Extract the [X, Y] coordinate from the center of the cell holding the provided text.  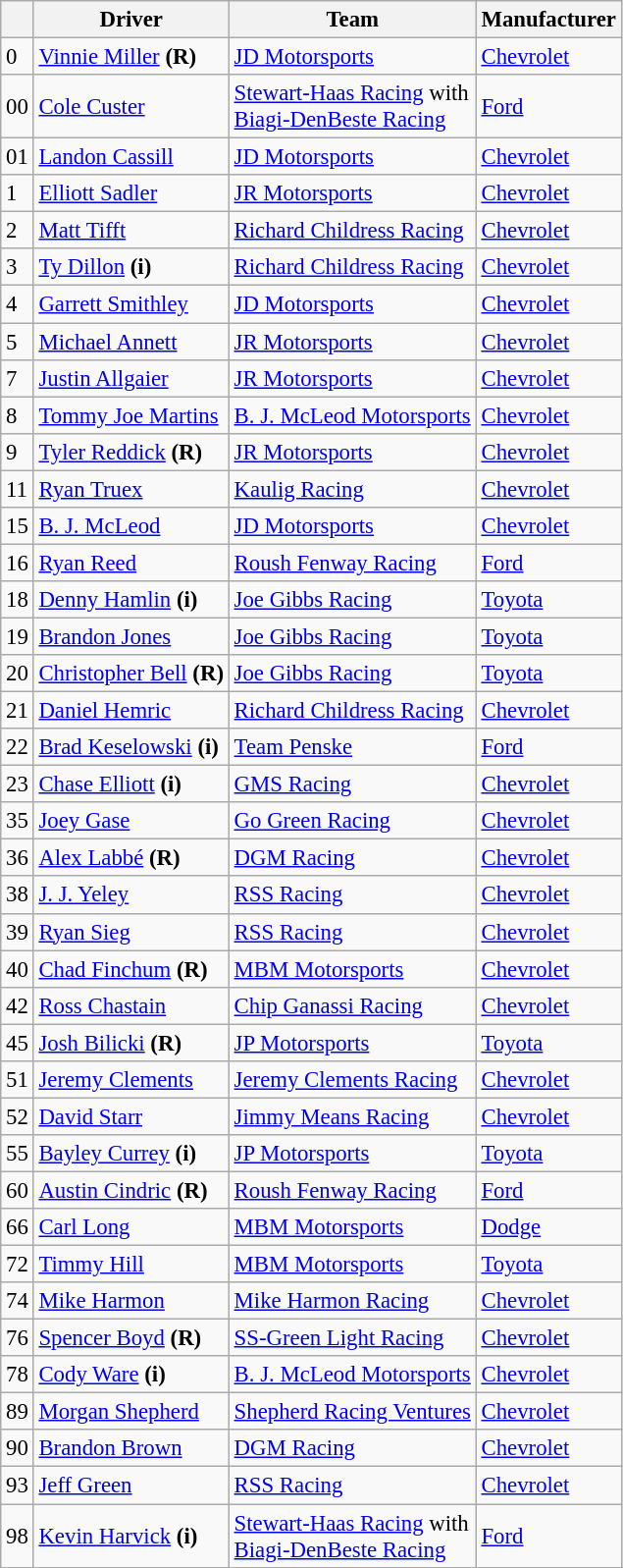
Jimmy Means Racing [352, 1116]
Brandon Jones [131, 636]
60 [18, 1190]
00 [18, 106]
Kaulig Racing [352, 489]
Mike Harmon Racing [352, 1301]
15 [18, 526]
35 [18, 821]
11 [18, 489]
Tommy Joe Martins [131, 415]
98 [18, 1536]
55 [18, 1154]
Ryan Truex [131, 489]
GMS Racing [352, 784]
20 [18, 674]
39 [18, 932]
18 [18, 600]
74 [18, 1301]
16 [18, 563]
Morgan Shepherd [131, 1412]
19 [18, 636]
9 [18, 452]
8 [18, 415]
Timmy Hill [131, 1265]
Brandon Brown [131, 1448]
Jeremy Clements Racing [352, 1080]
Austin Cindric (R) [131, 1190]
51 [18, 1080]
J. J. Yeley [131, 895]
Elliott Sadler [131, 193]
Matt Tifft [131, 231]
Landon Cassill [131, 157]
76 [18, 1338]
Denny Hamlin (i) [131, 600]
2 [18, 231]
Go Green Racing [352, 821]
Dodge [548, 1227]
42 [18, 1005]
Daniel Hemric [131, 711]
89 [18, 1412]
Manufacturer [548, 20]
Team [352, 20]
Ty Dillon (i) [131, 268]
0 [18, 57]
Ryan Sieg [131, 932]
21 [18, 711]
Ross Chastain [131, 1005]
Vinnie Miller (R) [131, 57]
SS-Green Light Racing [352, 1338]
4 [18, 304]
Justin Allgaier [131, 378]
Ryan Reed [131, 563]
90 [18, 1448]
38 [18, 895]
Chad Finchum (R) [131, 969]
1 [18, 193]
Kevin Harvick (i) [131, 1536]
Christopher Bell (R) [131, 674]
Team Penske [352, 747]
B. J. McLeod [131, 526]
Michael Annett [131, 342]
52 [18, 1116]
Josh Bilicki (R) [131, 1043]
45 [18, 1043]
Alex Labbé (R) [131, 858]
Driver [131, 20]
3 [18, 268]
David Starr [131, 1116]
7 [18, 378]
36 [18, 858]
66 [18, 1227]
Cole Custer [131, 106]
22 [18, 747]
Jeremy Clements [131, 1080]
Shepherd Racing Ventures [352, 1412]
Joey Gase [131, 821]
78 [18, 1375]
Chase Elliott (i) [131, 784]
Garrett Smithley [131, 304]
Bayley Currey (i) [131, 1154]
93 [18, 1486]
Chip Ganassi Racing [352, 1005]
Mike Harmon [131, 1301]
23 [18, 784]
40 [18, 969]
Jeff Green [131, 1486]
Spencer Boyd (R) [131, 1338]
72 [18, 1265]
Tyler Reddick (R) [131, 452]
Carl Long [131, 1227]
Cody Ware (i) [131, 1375]
01 [18, 157]
5 [18, 342]
Brad Keselowski (i) [131, 747]
